Identify which cell holds the provided text, then report its [x, y] central coordinate. 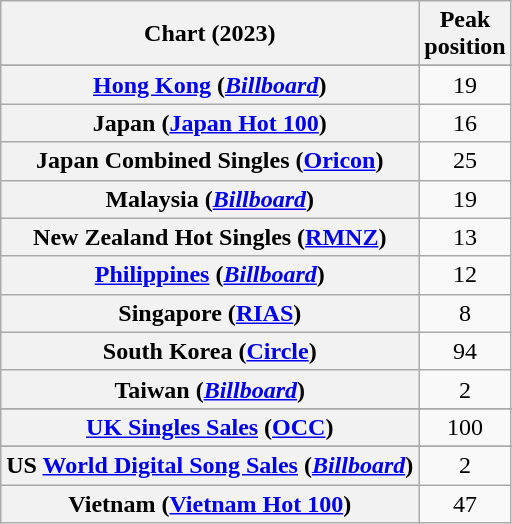
94 [465, 351]
Peakposition [465, 34]
Singapore (RIAS) [210, 313]
Hong Kong (Billboard) [210, 85]
Japan (Japan Hot 100) [210, 123]
47 [465, 503]
US World Digital Song Sales (Billboard) [210, 465]
Taiwan (Billboard) [210, 389]
New Zealand Hot Singles (RMNZ) [210, 237]
South Korea (Circle) [210, 351]
Philippines (Billboard) [210, 275]
13 [465, 237]
Vietnam (Vietnam Hot 100) [210, 503]
Japan Combined Singles (Oricon) [210, 161]
UK Singles Sales (OCC) [210, 427]
12 [465, 275]
25 [465, 161]
Malaysia (Billboard) [210, 199]
100 [465, 427]
Chart (2023) [210, 34]
16 [465, 123]
8 [465, 313]
